Pinpoint the cell where the given text exists, returning its (X, Y) midpoint coordinate. 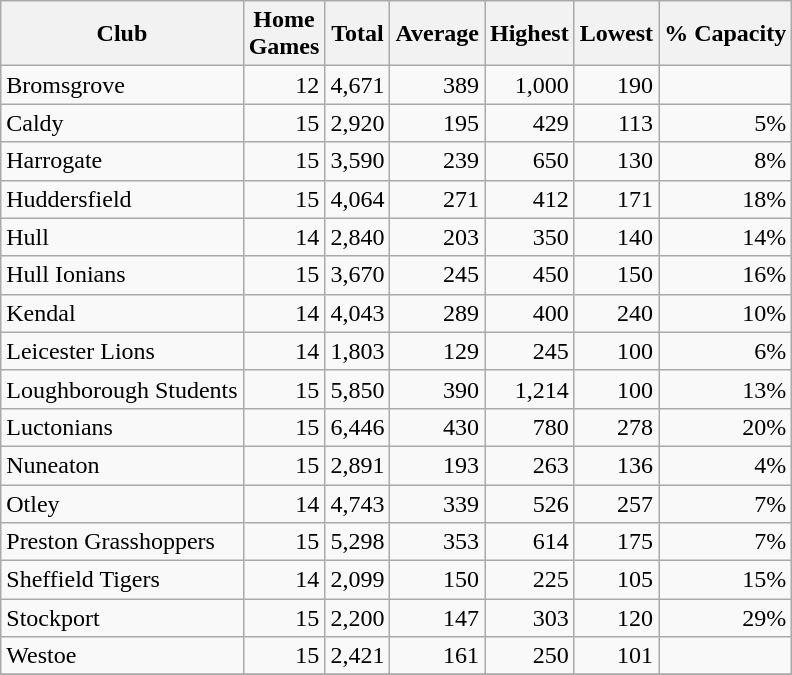
4% (726, 465)
HomeGames (284, 34)
271 (438, 199)
614 (529, 542)
171 (616, 199)
4,743 (358, 503)
140 (616, 237)
29% (726, 618)
289 (438, 313)
Total (358, 34)
195 (438, 123)
Stockport (122, 618)
429 (529, 123)
400 (529, 313)
16% (726, 275)
353 (438, 542)
105 (616, 580)
203 (438, 237)
2,891 (358, 465)
339 (438, 503)
Otley (122, 503)
120 (616, 618)
Sheffield Tigers (122, 580)
780 (529, 427)
2,099 (358, 580)
193 (438, 465)
5% (726, 123)
412 (529, 199)
Average (438, 34)
Kendal (122, 313)
225 (529, 580)
13% (726, 389)
Hull (122, 237)
6% (726, 351)
10% (726, 313)
257 (616, 503)
303 (529, 618)
430 (438, 427)
175 (616, 542)
15% (726, 580)
1,214 (529, 389)
6,446 (358, 427)
129 (438, 351)
389 (438, 85)
113 (616, 123)
1,803 (358, 351)
278 (616, 427)
Caldy (122, 123)
Harrogate (122, 161)
Luctonians (122, 427)
147 (438, 618)
Highest (529, 34)
240 (616, 313)
Leicester Lions (122, 351)
2,421 (358, 656)
18% (726, 199)
4,043 (358, 313)
Preston Grasshoppers (122, 542)
Bromsgrove (122, 85)
8% (726, 161)
3,670 (358, 275)
Hull Ionians (122, 275)
2,920 (358, 123)
650 (529, 161)
14% (726, 237)
4,671 (358, 85)
Loughborough Students (122, 389)
Westoe (122, 656)
2,840 (358, 237)
% Capacity (726, 34)
3,590 (358, 161)
239 (438, 161)
450 (529, 275)
4,064 (358, 199)
Nuneaton (122, 465)
161 (438, 656)
5,298 (358, 542)
20% (726, 427)
136 (616, 465)
263 (529, 465)
5,850 (358, 389)
Club (122, 34)
2,200 (358, 618)
526 (529, 503)
390 (438, 389)
101 (616, 656)
12 (284, 85)
Lowest (616, 34)
250 (529, 656)
350 (529, 237)
130 (616, 161)
Huddersfield (122, 199)
1,000 (529, 85)
190 (616, 85)
